Provide the (X, Y) coordinate of the cell's center where the given text is located.  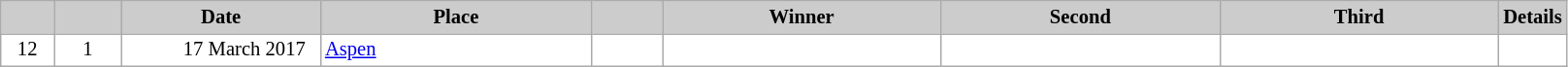
Date (221, 17)
Place (456, 17)
Aspen (456, 50)
1 (88, 50)
Second (1081, 17)
Details (1532, 17)
Third (1358, 17)
17 March 2017 (221, 50)
12 (27, 50)
Winner (801, 17)
